Output the (X, Y) coordinate of the center of the cell containing the given text.  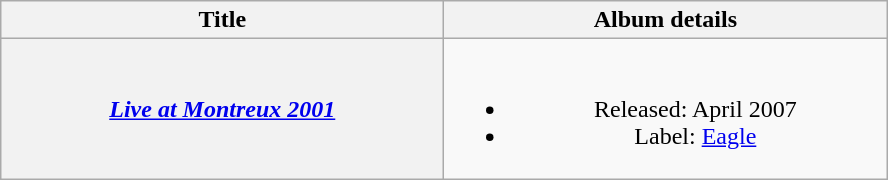
Live at Montreux 2001 (222, 109)
Title (222, 20)
Album details (666, 20)
Released: April 2007Label: Eagle (666, 109)
